Find where the given text appears and provide that cell's center as (x, y) coordinate. 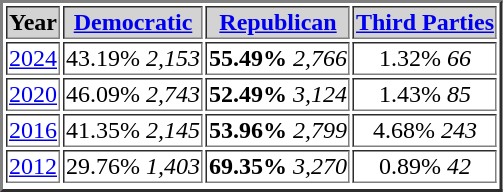
29.76% 1,403 (133, 166)
Democratic (133, 22)
52.49% 3,124 (278, 94)
43.19% 2,153 (133, 58)
Year (33, 22)
53.96% 2,799 (278, 130)
1.43% 85 (425, 94)
1.32% 66 (425, 58)
55.49% 2,766 (278, 58)
69.35% 3,270 (278, 166)
Republican (278, 22)
2020 (33, 94)
2012 (33, 166)
0.89% 42 (425, 166)
46.09% 2,743 (133, 94)
2016 (33, 130)
Third Parties (425, 22)
4.68% 243 (425, 130)
41.35% 2,145 (133, 130)
2024 (33, 58)
